Identify which cell holds the provided text, then report its [x, y] central coordinate. 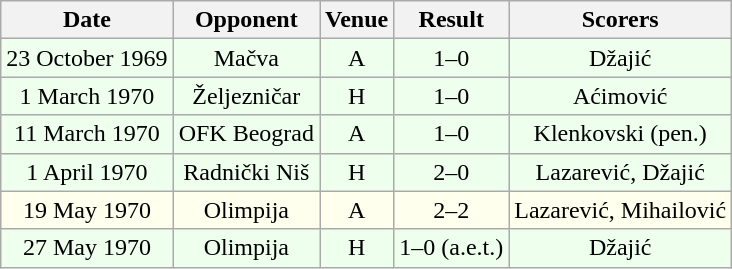
2–0 [452, 172]
Date [87, 20]
1 March 1970 [87, 96]
Result [452, 20]
Venue [357, 20]
Mačva [246, 58]
Scorers [620, 20]
Opponent [246, 20]
Aćimović [620, 96]
11 March 1970 [87, 134]
1–0 (a.e.t.) [452, 248]
27 May 1970 [87, 248]
2–2 [452, 210]
OFK Beograd [246, 134]
Željezničar [246, 96]
Lazarević, Mihailović [620, 210]
Lazarević, Džajić [620, 172]
23 October 1969 [87, 58]
Klenkovski (pen.) [620, 134]
19 May 1970 [87, 210]
Radnički Niš [246, 172]
1 April 1970 [87, 172]
